For the text-containing cell, return its midpoint in [x, y] coordinate format. 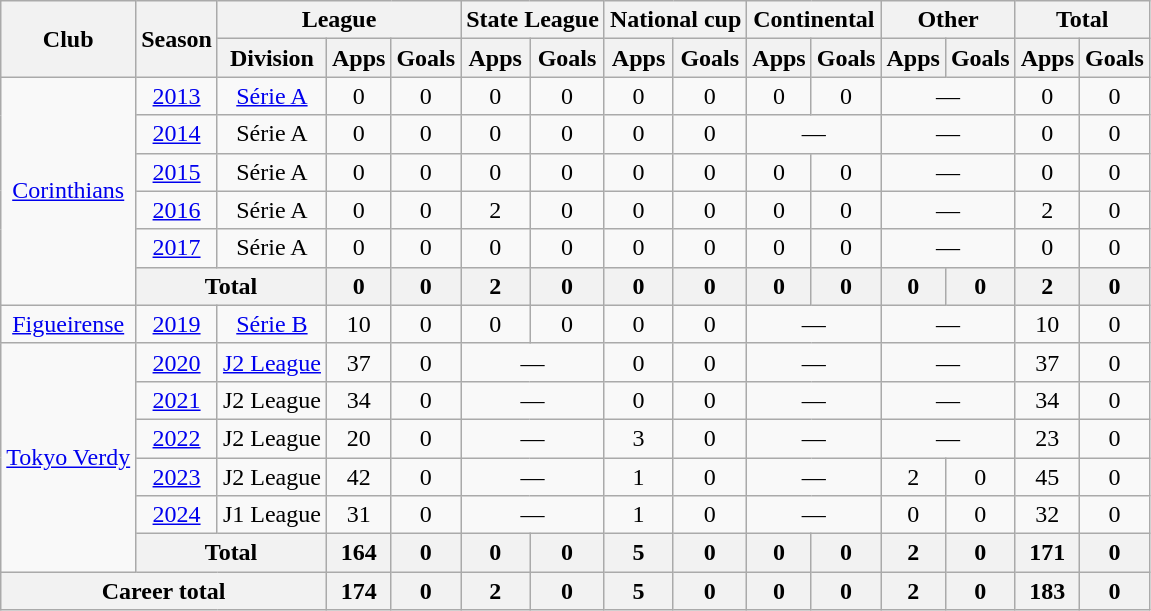
183 [1047, 591]
Figueirense [68, 324]
171 [1047, 553]
Club [68, 39]
League [338, 20]
42 [358, 477]
Continental [814, 20]
Division [272, 58]
2016 [177, 210]
2014 [177, 134]
Career total [164, 591]
J1 League [272, 515]
2017 [177, 248]
2023 [177, 477]
Corinthians [68, 191]
31 [358, 515]
Other [948, 20]
2020 [177, 362]
45 [1047, 477]
2019 [177, 324]
174 [358, 591]
2015 [177, 172]
Season [177, 39]
Tokyo Verdy [68, 457]
20 [358, 438]
2013 [177, 96]
32 [1047, 515]
National cup [675, 20]
164 [358, 553]
2021 [177, 400]
23 [1047, 438]
State League [533, 20]
Série B [272, 324]
2022 [177, 438]
2024 [177, 515]
3 [638, 438]
